Detect which cell encompasses the target text, then output its [X, Y] center coordinate. 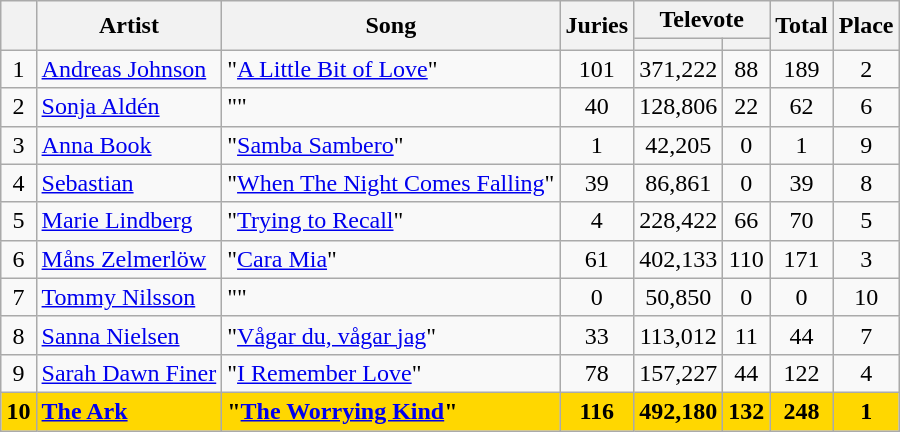
Artist [129, 26]
157,227 [678, 373]
Place [866, 26]
Sonja Aldén [129, 107]
11 [746, 335]
189 [802, 69]
492,180 [678, 411]
Total [802, 26]
70 [802, 221]
116 [597, 411]
78 [597, 373]
"When The Night Comes Falling" [391, 183]
128,806 [678, 107]
62 [802, 107]
Måns Zelmerlöw [129, 259]
Juries [597, 26]
Sebastian [129, 183]
371,222 [678, 69]
Anna Book [129, 145]
"A Little Bit of Love" [391, 69]
Song [391, 26]
"Vågar du, vågar jag" [391, 335]
Andreas Johnson [129, 69]
86,861 [678, 183]
Tommy Nilsson [129, 297]
132 [746, 411]
Marie Lindberg [129, 221]
"The Worrying Kind" [391, 411]
113,012 [678, 335]
"Samba Sambero" [391, 145]
66 [746, 221]
402,133 [678, 259]
248 [802, 411]
Sanna Nielsen [129, 335]
110 [746, 259]
40 [597, 107]
171 [802, 259]
50,850 [678, 297]
Sarah Dawn Finer [129, 373]
"I Remember Love" [391, 373]
88 [746, 69]
101 [597, 69]
22 [746, 107]
"Cara Mia" [391, 259]
Televote [702, 20]
42,205 [678, 145]
228,422 [678, 221]
"Trying to Recall" [391, 221]
122 [802, 373]
61 [597, 259]
33 [597, 335]
The Ark [129, 411]
